Pinpoint the cell where the given text exists, returning its [X, Y] midpoint coordinate. 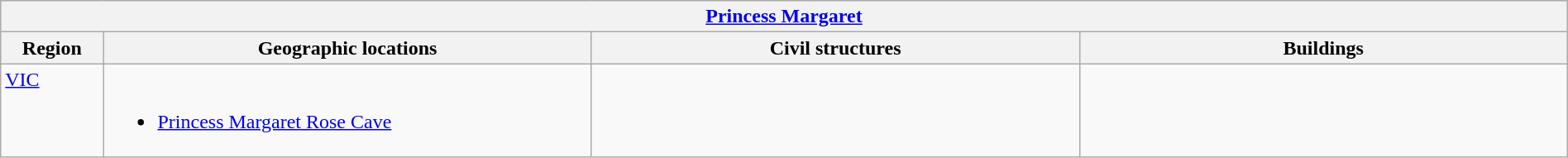
Region [52, 48]
Geographic locations [347, 48]
Princess Margaret Rose Cave [347, 111]
Buildings [1323, 48]
VIC [52, 111]
Civil structures [835, 48]
Princess Margaret [784, 17]
